Detect which cell encompasses the target text, then output its (X, Y) center coordinate. 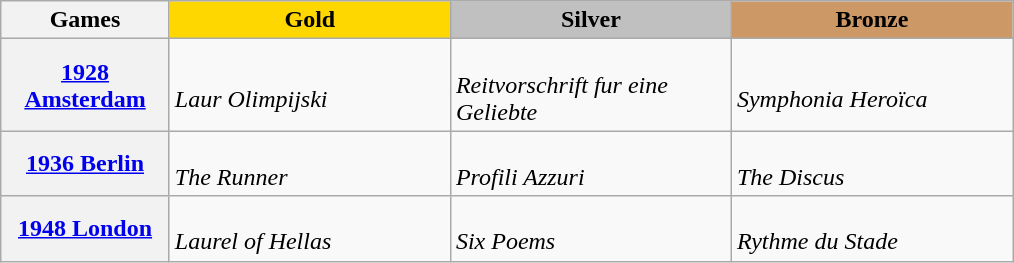
The Runner (310, 164)
Profili Azzuri (590, 164)
Gold (310, 20)
The Discus (872, 164)
Rythme du Stade (872, 228)
Symphonia Heroïca (872, 85)
Laurel of Hellas (310, 228)
Six Poems (590, 228)
1936 Berlin (86, 164)
Reitvorschrift fur eine Geliebte (590, 85)
Silver (590, 20)
Bronze (872, 20)
1948 London (86, 228)
1928 Amsterdam (86, 85)
Laur Olimpijski (310, 85)
Games (86, 20)
